For the text-containing cell, return its midpoint in [X, Y] coordinate format. 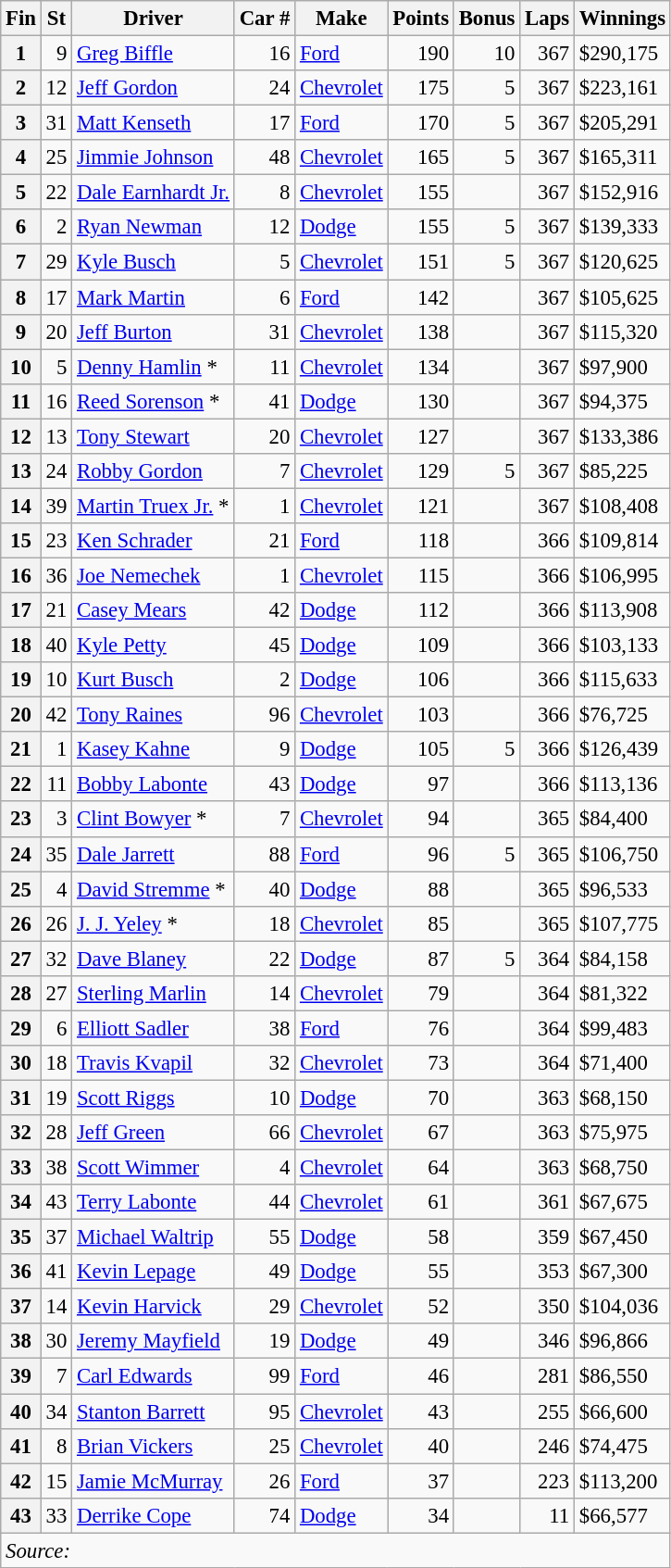
58 [420, 1237]
Matt Kenseth [154, 123]
$120,625 [623, 262]
Tony Stewart [154, 436]
138 [420, 332]
Points [420, 19]
Kyle Petty [154, 646]
$115,633 [623, 680]
$139,333 [623, 227]
Jimmie Johnson [154, 157]
Brian Vickers [154, 1446]
$165,311 [623, 157]
$113,136 [623, 784]
$97,900 [623, 367]
$84,158 [623, 959]
$85,225 [623, 471]
Kyle Busch [154, 262]
$81,322 [623, 994]
44 [265, 1202]
118 [420, 541]
Winnings [623, 19]
$290,175 [623, 54]
$66,577 [623, 1515]
$66,600 [623, 1411]
134 [420, 367]
Elliott Sadler [154, 1028]
Dale Jarrett [154, 854]
127 [420, 436]
$94,375 [623, 401]
85 [420, 923]
Ryan Newman [154, 227]
46 [420, 1376]
Driver [154, 19]
Scott Riggs [154, 1098]
$96,533 [623, 889]
67 [420, 1133]
Fin [21, 19]
76 [420, 1028]
Make [342, 19]
$67,300 [623, 1272]
Laps [548, 19]
Robby Gordon [154, 471]
61 [420, 1202]
353 [548, 1272]
$152,916 [623, 193]
$126,439 [623, 749]
45 [265, 646]
142 [420, 297]
$106,750 [623, 854]
151 [420, 262]
$67,675 [623, 1202]
70 [420, 1098]
115 [420, 575]
130 [420, 401]
112 [420, 610]
Jeff Burton [154, 332]
$103,133 [623, 646]
223 [548, 1481]
Sterling Marlin [154, 994]
Dale Earnhardt Jr. [154, 193]
Greg Biffle [154, 54]
J. J. Yeley * [154, 923]
Tony Raines [154, 715]
$67,450 [623, 1237]
David Stremme * [154, 889]
$75,975 [623, 1133]
190 [420, 54]
Kurt Busch [154, 680]
Michael Waltrip [154, 1237]
359 [548, 1237]
95 [265, 1411]
$107,775 [623, 923]
Clint Bowyer * [154, 820]
105 [420, 749]
109 [420, 646]
66 [265, 1133]
129 [420, 471]
Bonus [487, 19]
$113,908 [623, 610]
$96,866 [623, 1342]
281 [548, 1376]
Jeff Gordon [154, 88]
$133,386 [623, 436]
246 [548, 1446]
74 [265, 1515]
Denny Hamlin * [154, 367]
Reed Sorenson * [154, 401]
121 [420, 506]
255 [548, 1411]
$108,408 [623, 506]
$68,750 [623, 1168]
94 [420, 820]
Martin Truex Jr. * [154, 506]
Ken Schrader [154, 541]
Derrike Cope [154, 1515]
99 [265, 1376]
165 [420, 157]
64 [420, 1168]
$205,291 [623, 123]
$68,150 [623, 1098]
Casey Mears [154, 610]
Scott Wimmer [154, 1168]
73 [420, 1063]
52 [420, 1307]
Car # [265, 19]
Bobby Labonte [154, 784]
Travis Kvapil [154, 1063]
346 [548, 1342]
79 [420, 994]
$105,625 [623, 297]
$86,550 [623, 1376]
$109,814 [623, 541]
Jeff Green [154, 1133]
Kasey Kahne [154, 749]
Mark Martin [154, 297]
$76,725 [623, 715]
97 [420, 784]
361 [548, 1202]
Carl Edwards [154, 1376]
$223,161 [623, 88]
$74,475 [623, 1446]
Kevin Lepage [154, 1272]
St [56, 19]
87 [420, 959]
Jamie McMurray [154, 1481]
Joe Nemechek [154, 575]
103 [420, 715]
$71,400 [623, 1063]
48 [265, 157]
Stanton Barrett [154, 1411]
Kevin Harvick [154, 1307]
350 [548, 1307]
$113,200 [623, 1481]
Dave Blaney [154, 959]
$84,400 [623, 820]
$99,483 [623, 1028]
170 [420, 123]
$115,320 [623, 332]
Terry Labonte [154, 1202]
175 [420, 88]
Jeremy Mayfield [154, 1342]
$106,995 [623, 575]
Source: [336, 1550]
106 [420, 680]
$104,036 [623, 1307]
